Return [X, Y] of the center of cell containing provided text 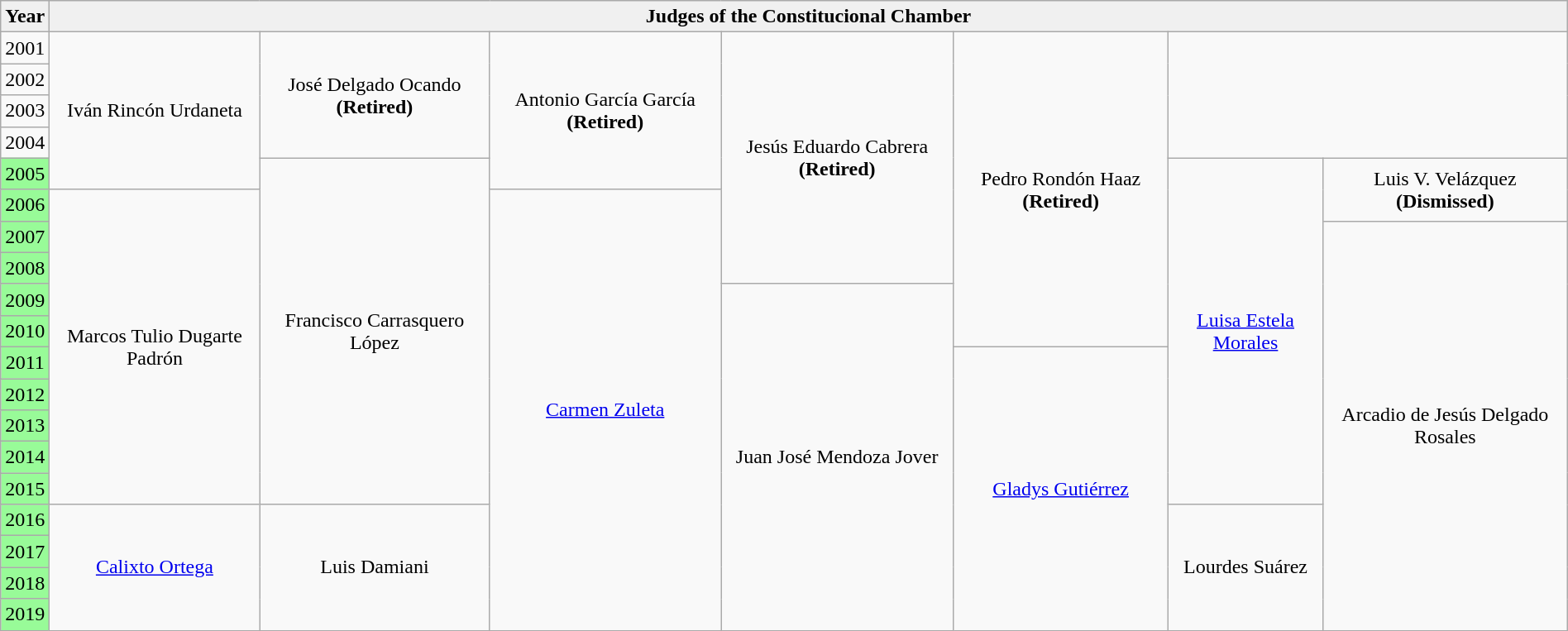
2013 [25, 426]
2018 [25, 583]
Luis V. Velázquez (Dismissed) [1445, 189]
2003 [25, 111]
Marcos Tulio Dugarte Padrón [155, 347]
2008 [25, 268]
Carmen Zuleta [605, 410]
Antonio García García (Retired) [605, 111]
2017 [25, 552]
Iván Rincón Urdaneta [155, 111]
Lourdes Suárez [1245, 567]
Jesús Eduardo Cabrera (Retired) [837, 158]
Arcadio de Jesús Delgado Rosales [1445, 425]
2006 [25, 205]
Juan José Mendoza Jover [837, 457]
José Delgado Ocando (Retired) [375, 95]
Gladys Gutiérrez [1061, 488]
2015 [25, 489]
2010 [25, 331]
Pedro Rondón Haaz (Retired) [1061, 190]
2005 [25, 174]
Luis Damiani [375, 567]
2001 [25, 48]
Calixto Ortega [155, 567]
2012 [25, 394]
2007 [25, 237]
Luisa Estela Morales [1245, 331]
Francisco Carrasquero López [375, 331]
2009 [25, 299]
2011 [25, 362]
Year [25, 17]
2004 [25, 142]
2014 [25, 457]
2002 [25, 79]
2016 [25, 520]
Judges of the Constitucional Chamber [809, 17]
2019 [25, 614]
